Return [X, Y] of the center of cell containing provided text 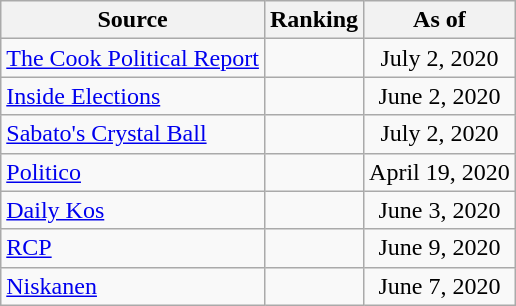
Sabato's Crystal Ball [133, 134]
Politico [133, 172]
Source [133, 20]
Ranking [314, 20]
June 3, 2020 [440, 210]
Daily Kos [133, 210]
June 7, 2020 [440, 286]
As of [440, 20]
Inside Elections [133, 96]
June 9, 2020 [440, 248]
RCP [133, 248]
Niskanen [133, 286]
April 19, 2020 [440, 172]
June 2, 2020 [440, 96]
The Cook Political Report [133, 58]
